Extract the (x, y) coordinate from the center of the cell holding the provided text.  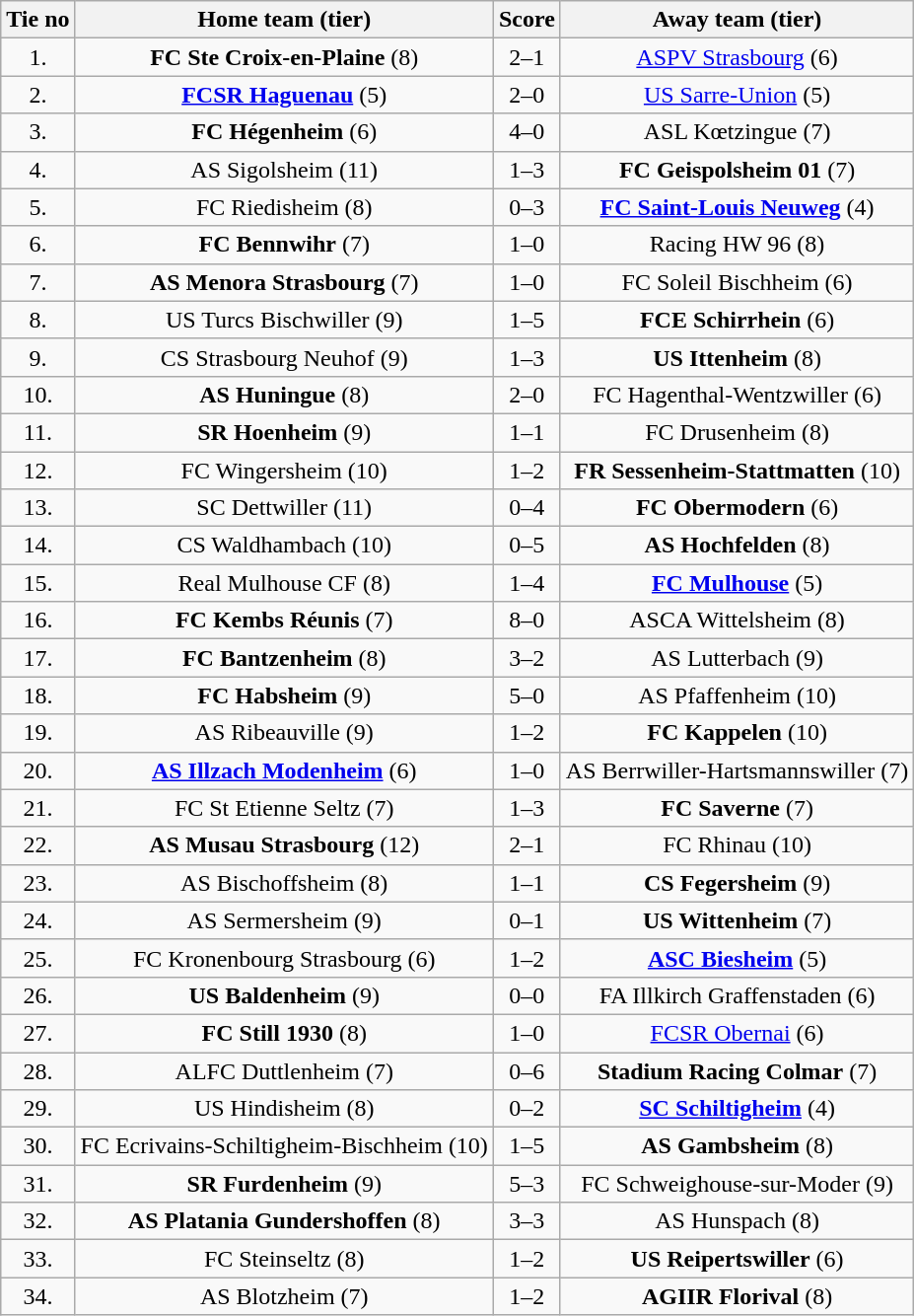
5–3 (527, 1184)
13. (37, 508)
FCSR Obernai (6) (737, 1033)
AGIIR Florival (8) (737, 1296)
21. (37, 808)
14. (37, 546)
US Baldenheim (9) (284, 995)
AS Ribeauville (9) (284, 733)
AS Sigolsheim (11) (284, 170)
FCE Schirrhein (6) (737, 320)
FC Steinseltz (8) (284, 1259)
FC Mulhouse (5) (737, 583)
FC Habsheim (9) (284, 695)
24. (37, 920)
CS Waldhambach (10) (284, 546)
AS Berrwiller-Hartsmannswiller (7) (737, 770)
4. (37, 170)
ASCA Wittelsheim (8) (737, 621)
3–3 (527, 1221)
SC Dettwiller (11) (284, 508)
US Turcs Bischwiller (9) (284, 320)
FC Bantzenheim (8) (284, 658)
0–0 (527, 995)
AS Gambsheim (8) (737, 1146)
27. (37, 1033)
FC Ecrivains-Schiltigheim-Bischheim (10) (284, 1146)
23. (37, 883)
AS Sermersheim (9) (284, 920)
26. (37, 995)
1. (37, 57)
25. (37, 958)
US Reipertswiller (6) (737, 1259)
FC Wingersheim (10) (284, 471)
Stadium Racing Colmar (7) (737, 1070)
SR Furdenheim (9) (284, 1184)
AS Illzach Modenheim (6) (284, 770)
ALFC Duttlenheim (7) (284, 1070)
5–0 (527, 695)
FC Rhinau (10) (737, 845)
SR Hoenheim (9) (284, 432)
FC Obermodern (6) (737, 508)
6. (37, 245)
FC Kappelen (10) (737, 733)
16. (37, 621)
0–4 (527, 508)
2. (37, 95)
FC Saverne (7) (737, 808)
FC Schweighouse-sur-Moder (9) (737, 1184)
AS Lutterbach (9) (737, 658)
ASPV Strasbourg (6) (737, 57)
15. (37, 583)
0–3 (527, 207)
5. (37, 207)
19. (37, 733)
US Ittenheim (8) (737, 357)
FC Saint-Louis Neuweg (4) (737, 207)
28. (37, 1070)
0–1 (527, 920)
8–0 (527, 621)
Score (527, 20)
FC Hégenheim (6) (284, 132)
FC Hagenthal-Wentzwiller (6) (737, 395)
AS Bischoffsheim (8) (284, 883)
Racing HW 96 (8) (737, 245)
CS Fegersheim (9) (737, 883)
FC Geispolsheim 01 (7) (737, 170)
FC Still 1930 (8) (284, 1033)
22. (37, 845)
30. (37, 1146)
SC Schiltigheim (4) (737, 1109)
AS Hochfelden (8) (737, 546)
FCSR Haguenau (5) (284, 95)
4–0 (527, 132)
7. (37, 282)
AS Blotzheim (7) (284, 1296)
0–6 (527, 1070)
8. (37, 320)
CS Strasbourg Neuhof (9) (284, 357)
9. (37, 357)
1–4 (527, 583)
FC St Etienne Seltz (7) (284, 808)
FC Riedisheim (8) (284, 207)
AS Musau Strasbourg (12) (284, 845)
17. (37, 658)
0–2 (527, 1109)
10. (37, 395)
29. (37, 1109)
AS Huningue (8) (284, 395)
AS Menora Strasbourg (7) (284, 282)
32. (37, 1221)
FC Kembs Réunis (7) (284, 621)
AS Hunspach (8) (737, 1221)
FC Bennwihr (7) (284, 245)
US Wittenheim (7) (737, 920)
FC Ste Croix-en-Plaine (8) (284, 57)
3. (37, 132)
US Hindisheim (8) (284, 1109)
Home team (tier) (284, 20)
31. (37, 1184)
Tie no (37, 20)
FC Soleil Bischheim (6) (737, 282)
Real Mulhouse CF (8) (284, 583)
Away team (tier) (737, 20)
34. (37, 1296)
ASL Kœtzingue (7) (737, 132)
ASC Biesheim (5) (737, 958)
FC Drusenheim (8) (737, 432)
20. (37, 770)
FR Sessenheim-Stattmatten (10) (737, 471)
US Sarre-Union (5) (737, 95)
3–2 (527, 658)
0–5 (527, 546)
AS Platania Gundershoffen (8) (284, 1221)
18. (37, 695)
11. (37, 432)
FC Kronenbourg Strasbourg (6) (284, 958)
FA Illkirch Graffenstaden (6) (737, 995)
12. (37, 471)
AS Pfaffenheim (10) (737, 695)
33. (37, 1259)
